Identify which cell holds the provided text, then report its [x, y] central coordinate. 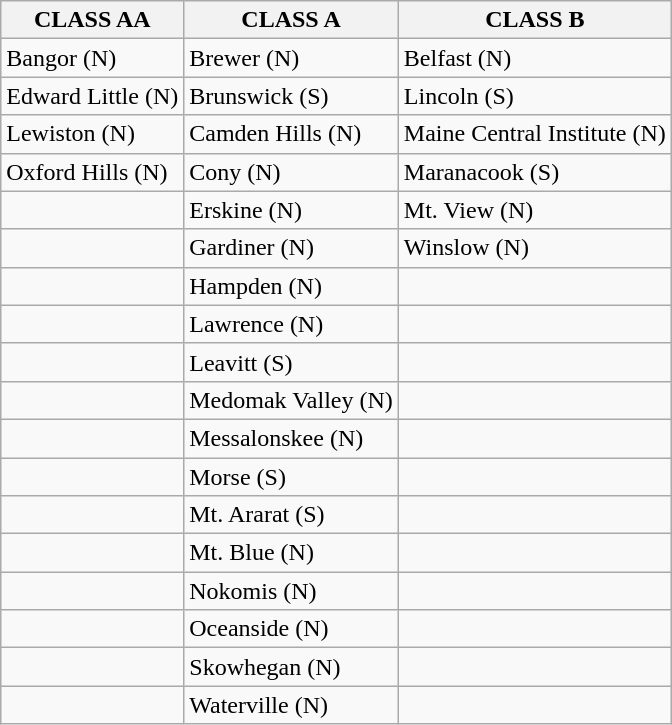
Waterville (N) [292, 705]
Winslow (N) [534, 248]
Cony (N) [292, 172]
Messalonskee (N) [292, 438]
Bangor (N) [92, 58]
Belfast (N) [534, 58]
Oceanside (N) [292, 629]
Lincoln (S) [534, 96]
Skowhegan (N) [292, 667]
CLASS A [292, 20]
Lawrence (N) [292, 324]
Medomak Valley (N) [292, 400]
CLASS B [534, 20]
Maranacook (S) [534, 172]
Hampden (N) [292, 286]
Erskine (N) [292, 210]
Brewer (N) [292, 58]
Lewiston (N) [92, 134]
Maine Central Institute (N) [534, 134]
Brunswick (S) [292, 96]
Gardiner (N) [292, 248]
Mt. Ararat (S) [292, 515]
Morse (S) [292, 477]
Nokomis (N) [292, 591]
Mt. View (N) [534, 210]
Oxford Hills (N) [92, 172]
Mt. Blue (N) [292, 553]
Leavitt (S) [292, 362]
Edward Little (N) [92, 96]
Camden Hills (N) [292, 134]
CLASS AA [92, 20]
